Output the (x, y) coordinate of the center of the cell containing the given text.  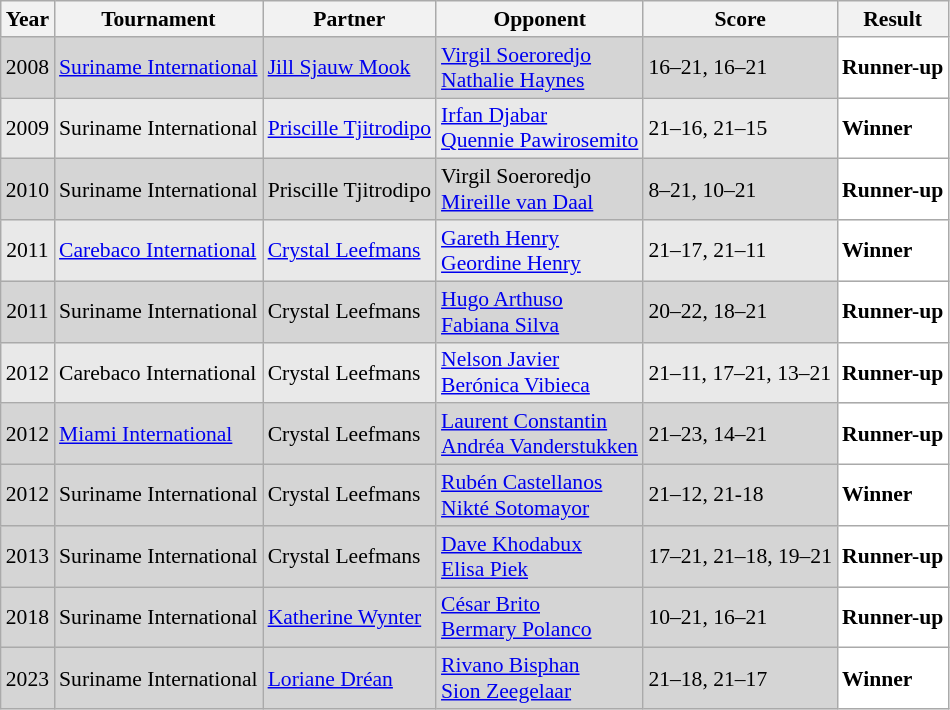
Gareth Henry Geordine Henry (540, 250)
Score (740, 19)
Partner (350, 19)
2008 (28, 68)
Jill Sjauw Mook (350, 68)
Result (892, 19)
20–22, 18–21 (740, 312)
Rubén Castellanos Nikté Sotomayor (540, 496)
16–21, 16–21 (740, 68)
Virgil Soeroredjo Mireille van Daal (540, 190)
8–21, 10–21 (740, 190)
Virgil Soeroredjo Nathalie Haynes (540, 68)
Year (28, 19)
21–16, 21–15 (740, 128)
2013 (28, 556)
Opponent (540, 19)
2009 (28, 128)
Tournament (158, 19)
21–12, 21-18 (740, 496)
21–23, 14–21 (740, 434)
Miami International (158, 434)
Irfan Djabar Quennie Pawirosemito (540, 128)
21–17, 21–11 (740, 250)
Hugo Arthuso Fabiana Silva (540, 312)
Dave Khodabux Elisa Piek (540, 556)
21–18, 21–17 (740, 678)
21–11, 17–21, 13–21 (740, 372)
Loriane Dréan (350, 678)
Nelson Javier Berónica Vibieca (540, 372)
10–21, 16–21 (740, 618)
Rivano Bisphan Sion Zeegelaar (540, 678)
17–21, 21–18, 19–21 (740, 556)
Laurent Constantin Andréa Vanderstukken (540, 434)
César Brito Bermary Polanco (540, 618)
2018 (28, 618)
Katherine Wynter (350, 618)
2023 (28, 678)
2010 (28, 190)
